Locate the cell with the specified text and output its [X, Y] center coordinate. 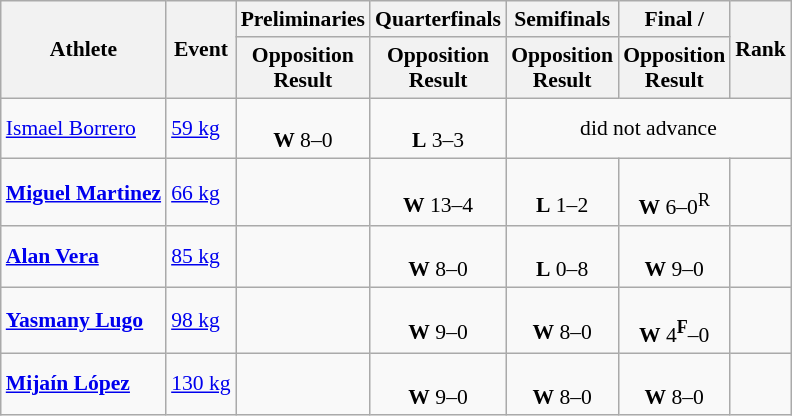
130 kg [200, 384]
Preliminaries [303, 19]
Mijaín López [84, 384]
W 4F–0 [674, 320]
did not advance [648, 128]
L 0–8 [562, 256]
Miguel Martinez [84, 192]
W 6–0R [674, 192]
Quarterfinals [438, 19]
Semifinals [562, 19]
66 kg [200, 192]
85 kg [200, 256]
W 13–4 [438, 192]
98 kg [200, 320]
Rank [760, 50]
Yasmany Lugo [84, 320]
Final / [674, 19]
Event [200, 50]
Athlete [84, 50]
Ismael Borrero [84, 128]
59 kg [200, 128]
Alan Vera [84, 256]
L 1–2 [562, 192]
L 3–3 [438, 128]
